Detect which cell encompasses the target text, then output its (X, Y) center coordinate. 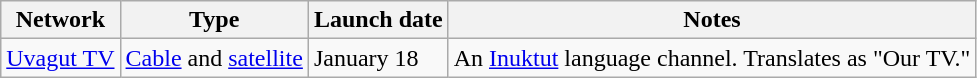
Type (214, 20)
January 18 (378, 58)
Uvagut TV (60, 58)
Cable and satellite (214, 58)
Network (60, 20)
An Inuktut language channel. Translates as "Our TV." (712, 58)
Launch date (378, 20)
Notes (712, 20)
